Scan for the cell matching the given text and deliver its [x, y] coordinate at center. 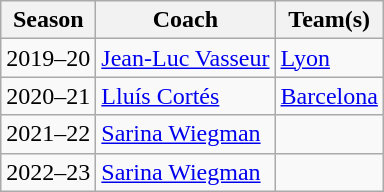
Jean-Luc Vasseur [186, 58]
Lluís Cortés [186, 96]
2020–21 [48, 96]
Team(s) [329, 20]
Lyon [329, 58]
2019–20 [48, 58]
Coach [186, 20]
2022–23 [48, 172]
2021–22 [48, 134]
Barcelona [329, 96]
Season [48, 20]
